From the cell containing the given text, extract its center point as (x, y) coordinate. 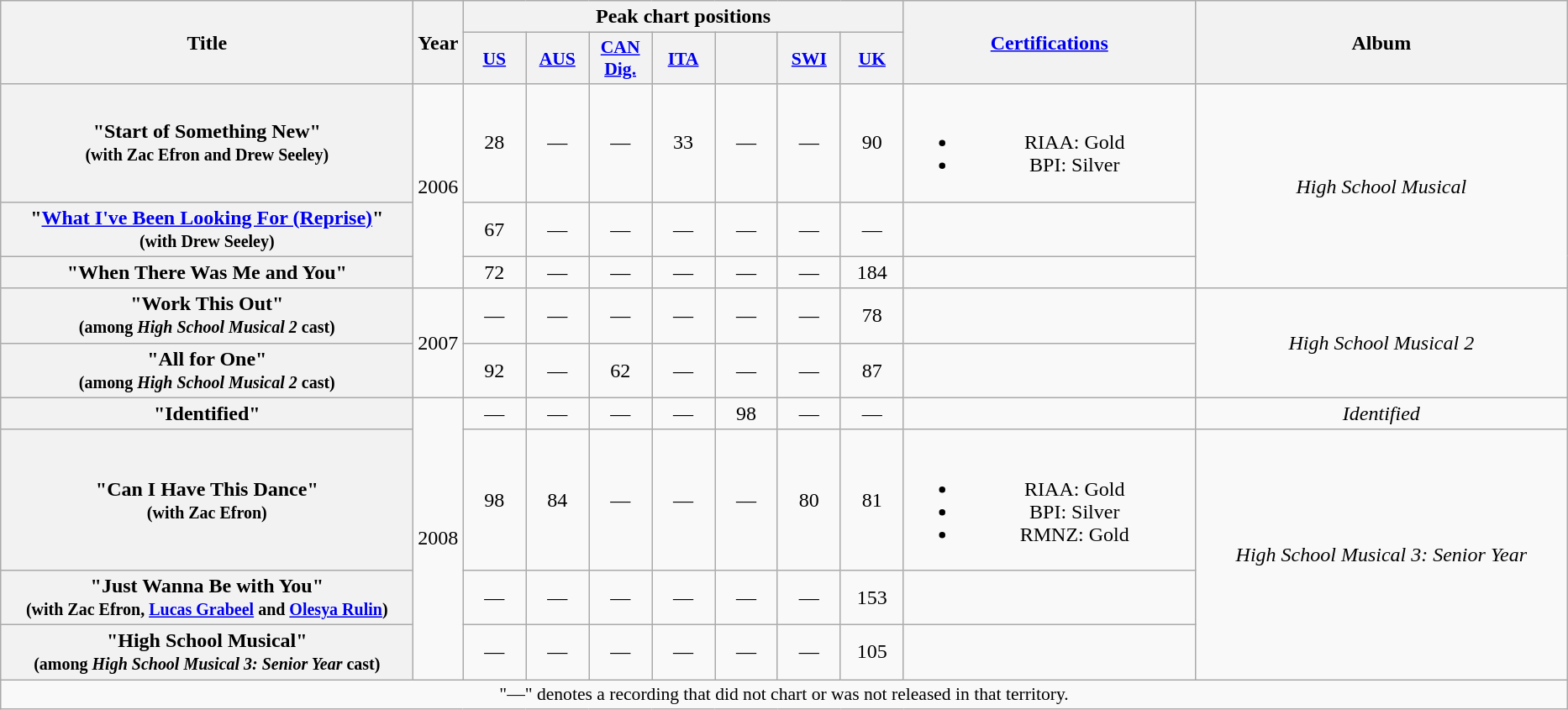
67 (494, 229)
High School Musical 2 (1381, 343)
High School Musical 3: Senior Year (1381, 555)
"Identified" (207, 413)
33 (684, 143)
2008 (439, 538)
Title (207, 42)
62 (620, 370)
153 (872, 597)
"All for One"(among High School Musical 2 cast) (207, 370)
"Just Wanna Be with You"(with Zac Efron, Lucas Grabeel and Olesya Rulin) (207, 597)
Album (1381, 42)
Peak chart positions (683, 17)
Certifications (1049, 42)
ITA (684, 59)
CANDig. (620, 59)
2006 (439, 187)
"—" denotes a recording that did not chart or was not released in that territory. (785, 694)
RIAA: GoldBPI: Silver (1049, 143)
"What I've Been Looking For (Reprise)"(with Drew Seeley) (207, 229)
184 (872, 272)
Year (439, 42)
High School Musical (1381, 187)
84 (558, 499)
81 (872, 499)
92 (494, 370)
"Work This Out"(among High School Musical 2 cast) (207, 316)
"When There Was Me and You" (207, 272)
105 (872, 652)
90 (872, 143)
"Start of Something New"(with Zac Efron and Drew Seeley) (207, 143)
RIAA: GoldBPI: SilverRMNZ: Gold (1049, 499)
SWI (808, 59)
72 (494, 272)
"Can I Have This Dance"(with Zac Efron) (207, 499)
US (494, 59)
AUS (558, 59)
2007 (439, 343)
87 (872, 370)
78 (872, 316)
"High School Musical"(among High School Musical 3: Senior Year cast) (207, 652)
UK (872, 59)
Identified (1381, 413)
28 (494, 143)
80 (808, 499)
